Output the [X, Y] coordinate of the center of the cell containing the given text.  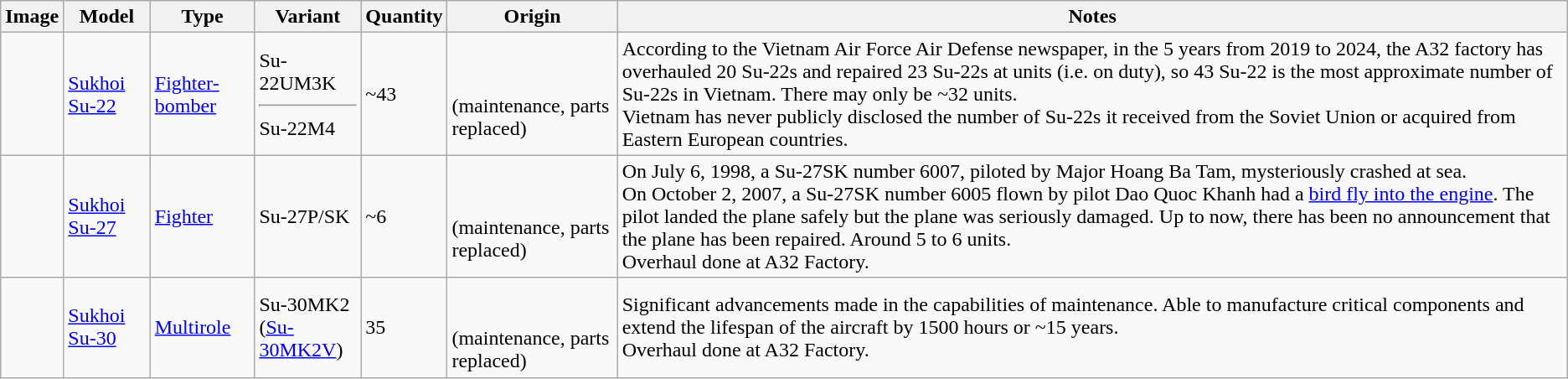
Su-30MK2(Su-30MK2V) [308, 327]
Fighter-bomber [203, 94]
Quantity [404, 17]
Model [107, 17]
Sukhoi Su-30 [107, 327]
Image [32, 17]
Su-22UM3K Su-22M4 [308, 94]
Variant [308, 17]
~6 [404, 216]
Notes [1092, 17]
Su-27P/SK [308, 216]
Multirole [203, 327]
35 [404, 327]
Type [203, 17]
Origin [533, 17]
~43 [404, 94]
Sukhoi Su-27 [107, 216]
Sukhoi Su-22 [107, 94]
Fighter [203, 216]
